Provide the (x, y) coordinate of the cell's center where the given text is located.  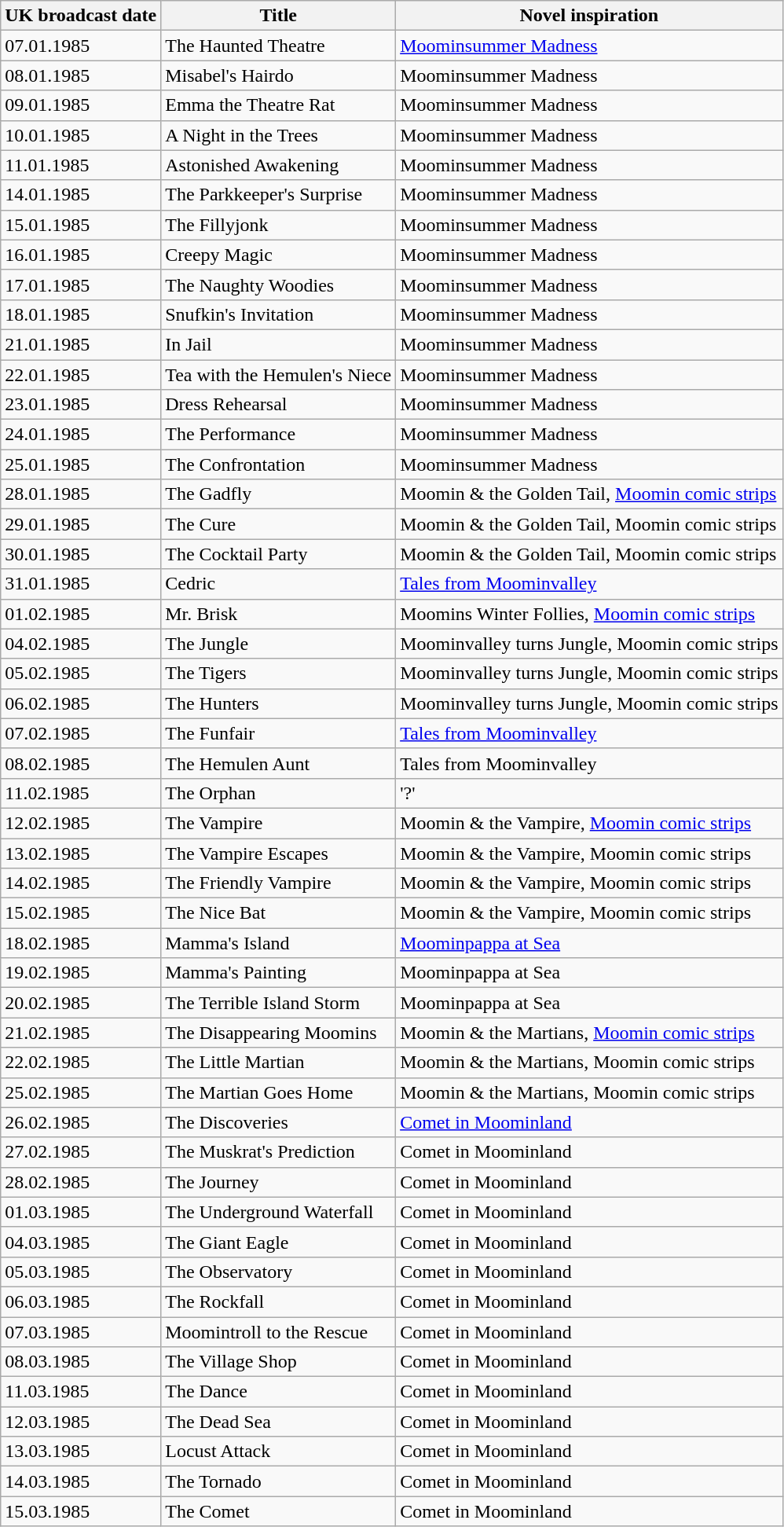
20.02.1985 (81, 1003)
The Funfair (278, 733)
A Night in the Trees (278, 135)
Tea with the Hemulen's Niece (278, 375)
Creepy Magic (278, 255)
14.02.1985 (81, 883)
12.02.1985 (81, 823)
19.02.1985 (81, 973)
The Little Martian (278, 1063)
The Parkkeeper's Surprise (278, 195)
The Fillyjonk (278, 225)
10.01.1985 (81, 135)
The Discoveries (278, 1122)
29.01.1985 (81, 524)
27.02.1985 (81, 1152)
18.02.1985 (81, 943)
The Friendly Vampire (278, 883)
14.01.1985 (81, 195)
The Performance (278, 435)
04.02.1985 (81, 644)
Mamma's Island (278, 943)
The Giant Eagle (278, 1242)
01.02.1985 (81, 614)
The Terrible Island Storm (278, 1003)
11.02.1985 (81, 793)
The Dance (278, 1392)
14.03.1985 (81, 1481)
12.03.1985 (81, 1422)
07.01.1985 (81, 46)
The Tigers (278, 674)
06.02.1985 (81, 703)
15.03.1985 (81, 1511)
The Muskrat's Prediction (278, 1152)
28.01.1985 (81, 494)
The Vampire Escapes (278, 853)
21.02.1985 (81, 1033)
Title (278, 16)
06.03.1985 (81, 1301)
28.02.1985 (81, 1182)
07.02.1985 (81, 733)
11.03.1985 (81, 1392)
Emma the Theatre Rat (278, 105)
The Comet (278, 1511)
Dress Rehearsal (278, 405)
'?' (589, 793)
Cedric (278, 584)
08.03.1985 (81, 1362)
15.01.1985 (81, 225)
18.01.1985 (81, 314)
The Cure (278, 524)
07.03.1985 (81, 1332)
The Underground Waterfall (278, 1212)
Novel inspiration (589, 16)
The Confrontation (278, 464)
The Naughty Woodies (278, 284)
Astonished Awakening (278, 165)
The Disappearing Moomins (278, 1033)
05.03.1985 (81, 1272)
The Journey (278, 1182)
08.01.1985 (81, 75)
22.02.1985 (81, 1063)
13.02.1985 (81, 853)
The Martian Goes Home (278, 1092)
08.02.1985 (81, 763)
The Hunters (278, 703)
The Dead Sea (278, 1422)
The Orphan (278, 793)
The Rockfall (278, 1301)
The Hemulen Aunt (278, 763)
13.03.1985 (81, 1452)
The Cocktail Party (278, 554)
The Jungle (278, 644)
25.02.1985 (81, 1092)
The Gadfly (278, 494)
The Tornado (278, 1481)
25.01.1985 (81, 464)
The Observatory (278, 1272)
31.01.1985 (81, 584)
The Haunted Theatre (278, 46)
26.02.1985 (81, 1122)
The Village Shop (278, 1362)
Misabel's Hairdo (278, 75)
In Jail (278, 344)
09.01.1985 (81, 105)
24.01.1985 (81, 435)
16.01.1985 (81, 255)
The Nice Bat (278, 913)
The Vampire (278, 823)
22.01.1985 (81, 375)
11.01.1985 (81, 165)
23.01.1985 (81, 405)
Mr. Brisk (278, 614)
01.03.1985 (81, 1212)
04.03.1985 (81, 1242)
21.01.1985 (81, 344)
Snufkin's Invitation (278, 314)
30.01.1985 (81, 554)
15.02.1985 (81, 913)
Moomins Winter Follies, Moomin comic strips (589, 614)
Moomintroll to the Rescue (278, 1332)
Locust Attack (278, 1452)
05.02.1985 (81, 674)
17.01.1985 (81, 284)
UK broadcast date (81, 16)
Mamma's Painting (278, 973)
